From the cell containing the given text, extract its center point as [x, y] coordinate. 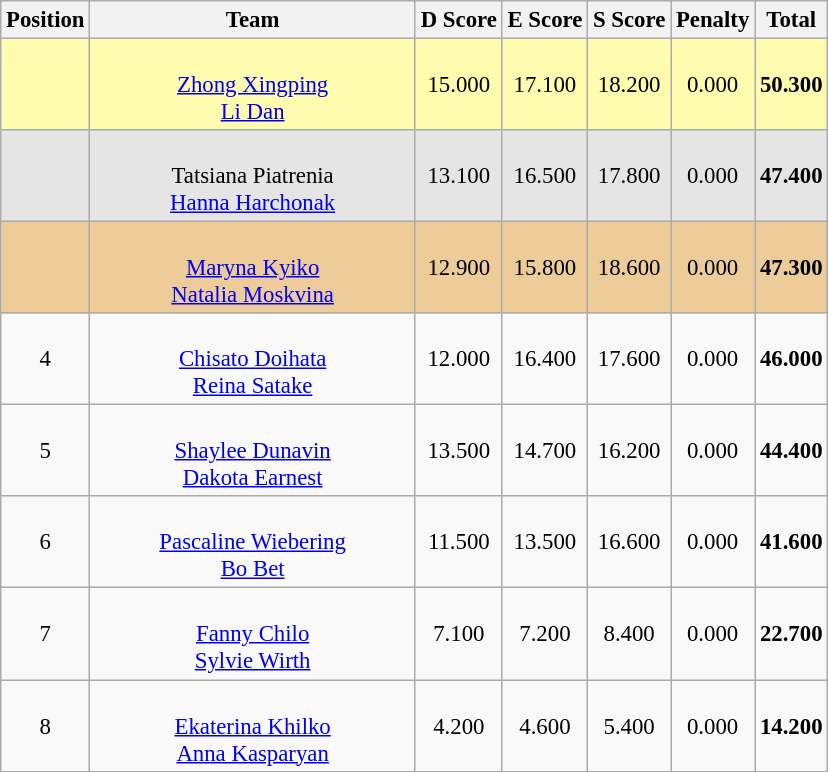
Shaylee DunavinDakota Earnest [253, 451]
18.200 [630, 85]
8 [46, 726]
5 [46, 451]
17.800 [630, 176]
Penalty [713, 20]
7.200 [544, 634]
Pascaline WieberingBo Bet [253, 542]
46.000 [792, 359]
Ekaterina KhilkoAnna Kasparyan [253, 726]
50.300 [792, 85]
14.200 [792, 726]
41.600 [792, 542]
4 [46, 359]
14.700 [544, 451]
Chisato DoihataReina Satake [253, 359]
17.100 [544, 85]
12.900 [458, 268]
44.400 [792, 451]
5.400 [630, 726]
16.400 [544, 359]
7.100 [458, 634]
22.700 [792, 634]
13.100 [458, 176]
Tatsiana PiatreniaHanna Harchonak [253, 176]
15.800 [544, 268]
16.600 [630, 542]
11.500 [458, 542]
8.400 [630, 634]
47.400 [792, 176]
7 [46, 634]
17.600 [630, 359]
Fanny ChiloSylvie Wirth [253, 634]
47.300 [792, 268]
E Score [544, 20]
Position [46, 20]
6 [46, 542]
12.000 [458, 359]
15.000 [458, 85]
16.500 [544, 176]
Maryna KyikoNatalia Moskvina [253, 268]
Total [792, 20]
Zhong XingpingLi Dan [253, 85]
S Score [630, 20]
D Score [458, 20]
4.200 [458, 726]
4.600 [544, 726]
16.200 [630, 451]
18.600 [630, 268]
Team [253, 20]
